From the cell containing the given text, extract its center point as (X, Y) coordinate. 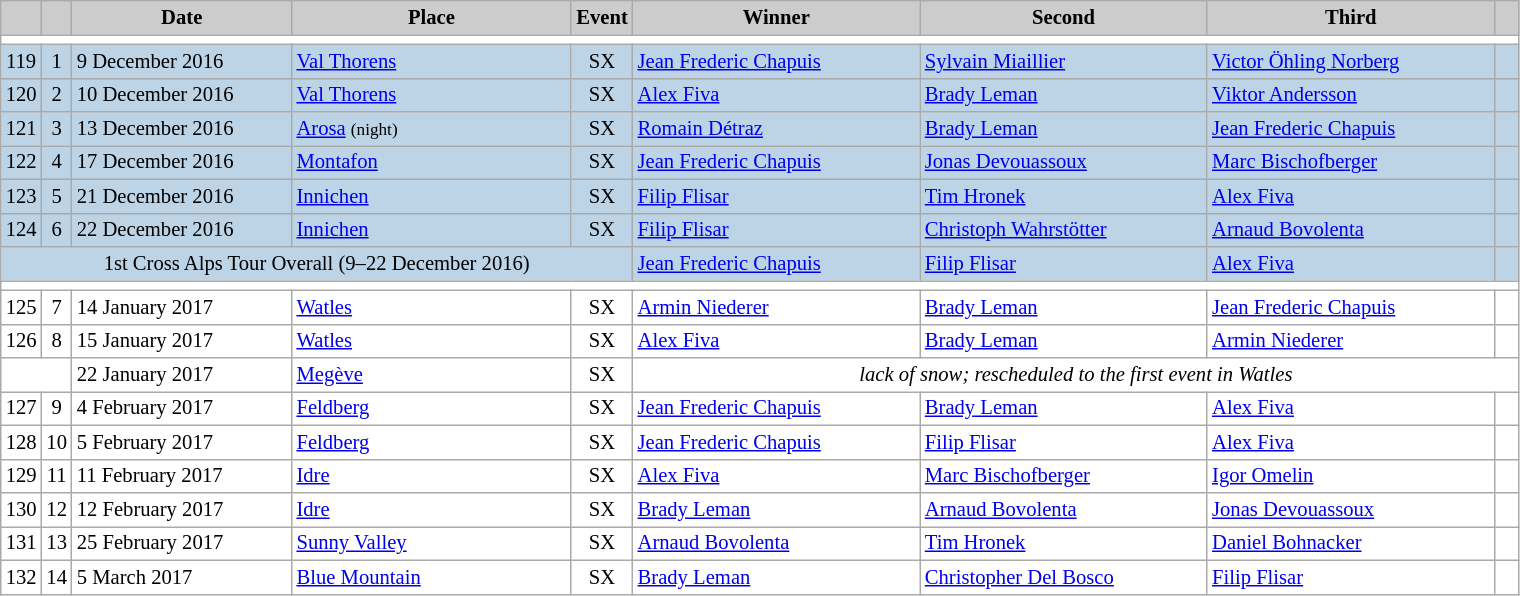
Winner (776, 17)
lack of snow; rescheduled to the first event in Watles (1076, 375)
Second (1064, 17)
10 December 2016 (182, 95)
119 (22, 61)
Victor Öhling Norberg (1350, 61)
121 (22, 129)
123 (22, 196)
Sylvain Miaillier (1064, 61)
12 February 2017 (182, 509)
9 (56, 408)
129 (22, 476)
9 December 2016 (182, 61)
Third (1350, 17)
130 (22, 509)
125 (22, 307)
25 February 2017 (182, 543)
11 February 2017 (182, 476)
Igor Omelin (1350, 476)
4 (56, 162)
127 (22, 408)
5 March 2017 (182, 577)
131 (22, 543)
126 (22, 341)
Megève (432, 375)
Event (602, 17)
7 (56, 307)
2 (56, 95)
Date (182, 17)
Daniel Bohnacker (1350, 543)
5 February 2017 (182, 442)
Christoph Wahrstötter (1064, 230)
12 (56, 509)
120 (22, 95)
14 January 2017 (182, 307)
22 January 2017 (182, 375)
22 December 2016 (182, 230)
124 (22, 230)
8 (56, 341)
14 (56, 577)
3 (56, 129)
13 (56, 543)
6 (56, 230)
1 (56, 61)
10 (56, 442)
Romain Détraz (776, 129)
Montafon (432, 162)
13 December 2016 (182, 129)
4 February 2017 (182, 408)
Sunny Valley (432, 543)
Place (432, 17)
Viktor Andersson (1350, 95)
128 (22, 442)
11 (56, 476)
Arosa (night) (432, 129)
1st Cross Alps Tour Overall (9–22 December 2016) (317, 263)
Blue Mountain (432, 577)
15 January 2017 (182, 341)
21 December 2016 (182, 196)
132 (22, 577)
17 December 2016 (182, 162)
5 (56, 196)
Christopher Del Bosco (1064, 577)
122 (22, 162)
